Pinpoint the cell where the given text exists, returning its (X, Y) midpoint coordinate. 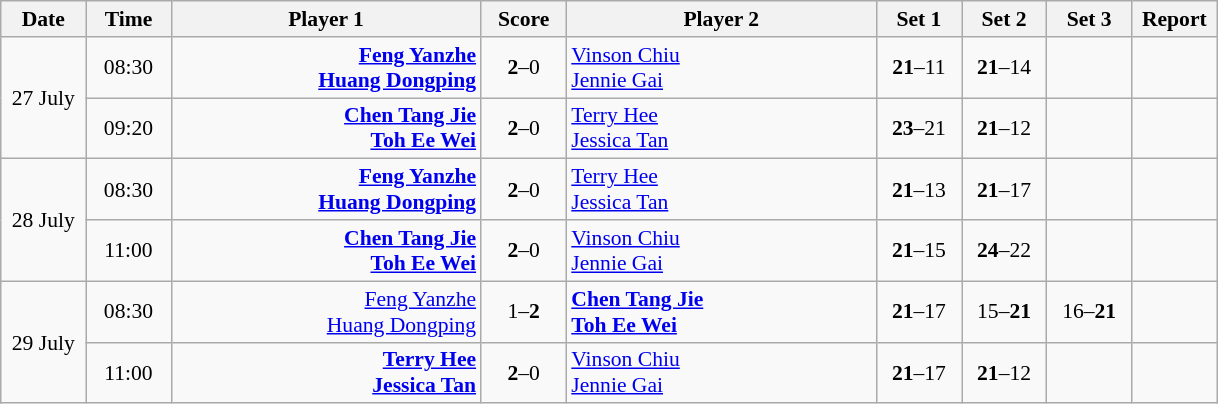
09:20 (128, 128)
Set 1 (918, 19)
Player 2 (721, 19)
1–2 (524, 312)
Set 3 (1090, 19)
27 July (44, 98)
16–21 (1090, 312)
21–13 (918, 190)
21–14 (1004, 68)
28 July (44, 220)
Set 2 (1004, 19)
29 July (44, 342)
Report (1174, 19)
23–21 (918, 128)
21–11 (918, 68)
15–21 (1004, 312)
21–15 (918, 250)
Date (44, 19)
Player 1 (326, 19)
24–22 (1004, 250)
Time (128, 19)
Score (524, 19)
